Capture the cell that displays the provided text and extract its (X, Y) central coordinate. 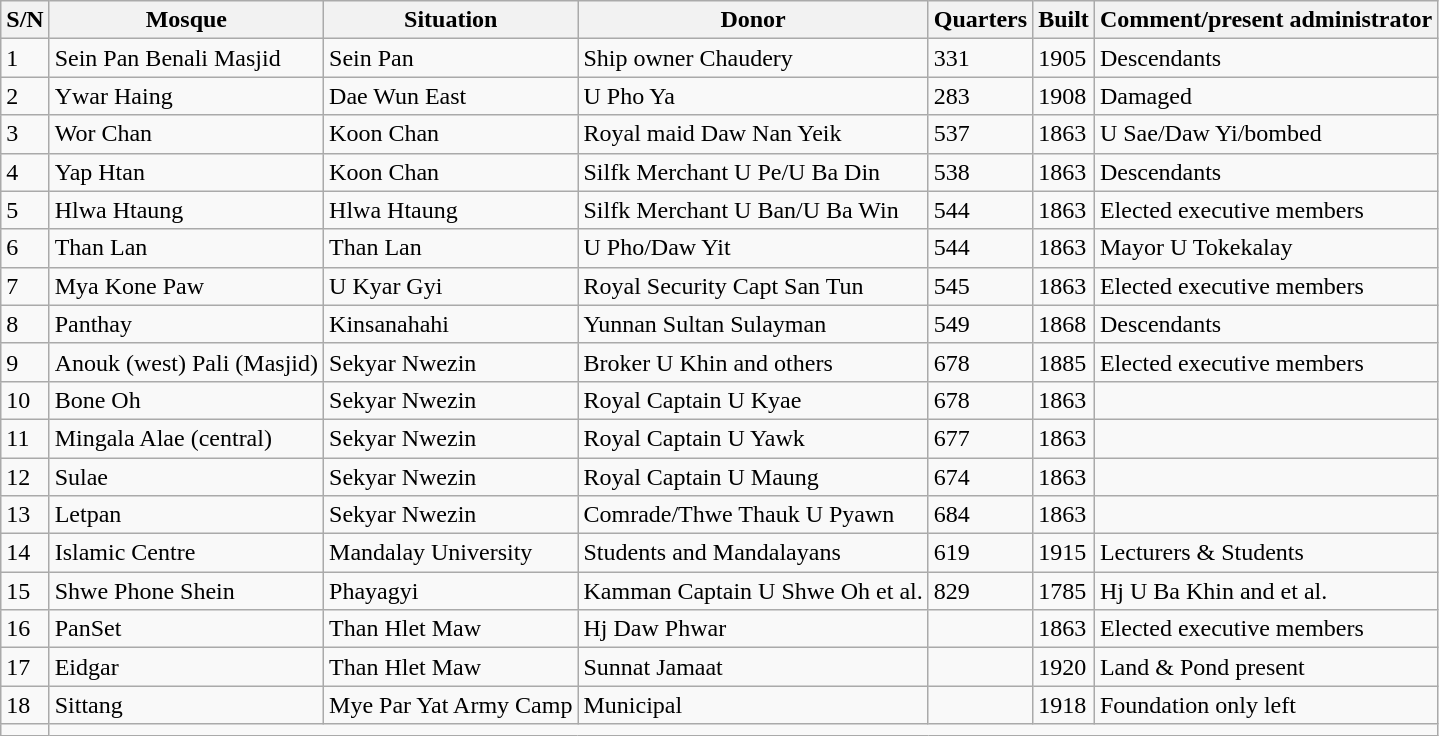
Dae Wun East (451, 96)
Sein Pan (451, 58)
1 (25, 58)
Royal Captain U Maung (753, 477)
Yap Htan (186, 172)
Phayagyi (451, 591)
4 (25, 172)
Mosque (186, 20)
Damaged (1266, 96)
Foundation only left (1266, 705)
Sulae (186, 477)
U Sae/Daw Yi/bombed (1266, 134)
684 (980, 515)
677 (980, 438)
13 (25, 515)
Sunnat Jamaat (753, 667)
Islamic Centre (186, 553)
Hj Daw Phwar (753, 629)
U Pho/Daw Yit (753, 248)
Silfk Merchant U Ban/U Ba Win (753, 210)
Municipal (753, 705)
8 (25, 324)
Comrade/Thwe Thauk U Pyawn (753, 515)
1868 (1064, 324)
Ywar Haing (186, 96)
829 (980, 591)
1885 (1064, 362)
1915 (1064, 553)
Letpan (186, 515)
619 (980, 553)
1905 (1064, 58)
Sein Pan Benali Masjid (186, 58)
9 (25, 362)
Hj U Ba Khin and et al. (1266, 591)
S/N (25, 20)
7 (25, 286)
11 (25, 438)
18 (25, 705)
6 (25, 248)
15 (25, 591)
Situation (451, 20)
Built (1064, 20)
Royal Captain U Yawk (753, 438)
549 (980, 324)
Anouk (west) Pali (Masjid) (186, 362)
Donor (753, 20)
537 (980, 134)
Comment/present administrator (1266, 20)
Mandalay University (451, 553)
Students and Mandalayans (753, 553)
Shwe Phone Shein (186, 591)
Bone Oh (186, 400)
5 (25, 210)
Ship owner Chaudery (753, 58)
14 (25, 553)
Royal Captain U Kyae (753, 400)
Kinsanahahi (451, 324)
2 (25, 96)
12 (25, 477)
Kamman Captain U Shwe Oh et al. (753, 591)
Silfk Merchant U Pe/U Ba Din (753, 172)
Sittang (186, 705)
331 (980, 58)
Mye Par Yat Army Camp (451, 705)
Quarters (980, 20)
U Kyar Gyi (451, 286)
Royal Security Capt San Tun (753, 286)
Mingala Alae (central) (186, 438)
Mya Kone Paw (186, 286)
Land & Pond present (1266, 667)
Mayor U Tokekalay (1266, 248)
1918 (1064, 705)
Lecturers & Students (1266, 553)
U Pho Ya (753, 96)
Wor Chan (186, 134)
Yunnan Sultan Sulayman (753, 324)
545 (980, 286)
17 (25, 667)
3 (25, 134)
1785 (1064, 591)
Eidgar (186, 667)
16 (25, 629)
Panthay (186, 324)
1908 (1064, 96)
1920 (1064, 667)
674 (980, 477)
10 (25, 400)
Royal maid Daw Nan Yeik (753, 134)
283 (980, 96)
538 (980, 172)
Broker U Khin and others (753, 362)
PanSet (186, 629)
